From the cell containing the given text, extract its center point as [x, y] coordinate. 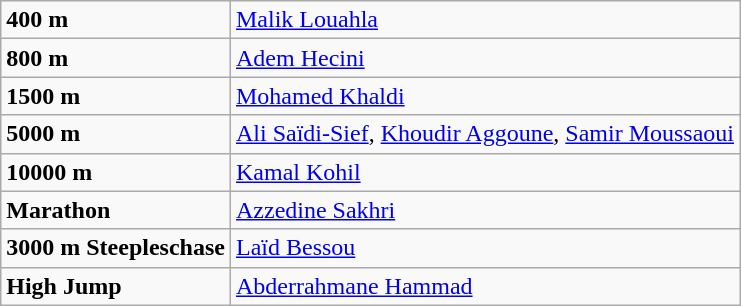
High Jump [116, 286]
Kamal Kohil [484, 172]
3000 m Steepleschase [116, 248]
800 m [116, 58]
1500 m [116, 96]
Laïd Bessou [484, 248]
Adem Hecini [484, 58]
Mohamed Khaldi [484, 96]
5000 m [116, 134]
Abderrahmane Hammad [484, 286]
Marathon [116, 210]
10000 m [116, 172]
400 m [116, 20]
Azzedine Sakhri [484, 210]
Ali Saïdi-Sief, Khoudir Aggoune, Samir Moussaoui [484, 134]
Malik Louahla [484, 20]
